Pinpoint the cell where the given text exists, returning its [x, y] midpoint coordinate. 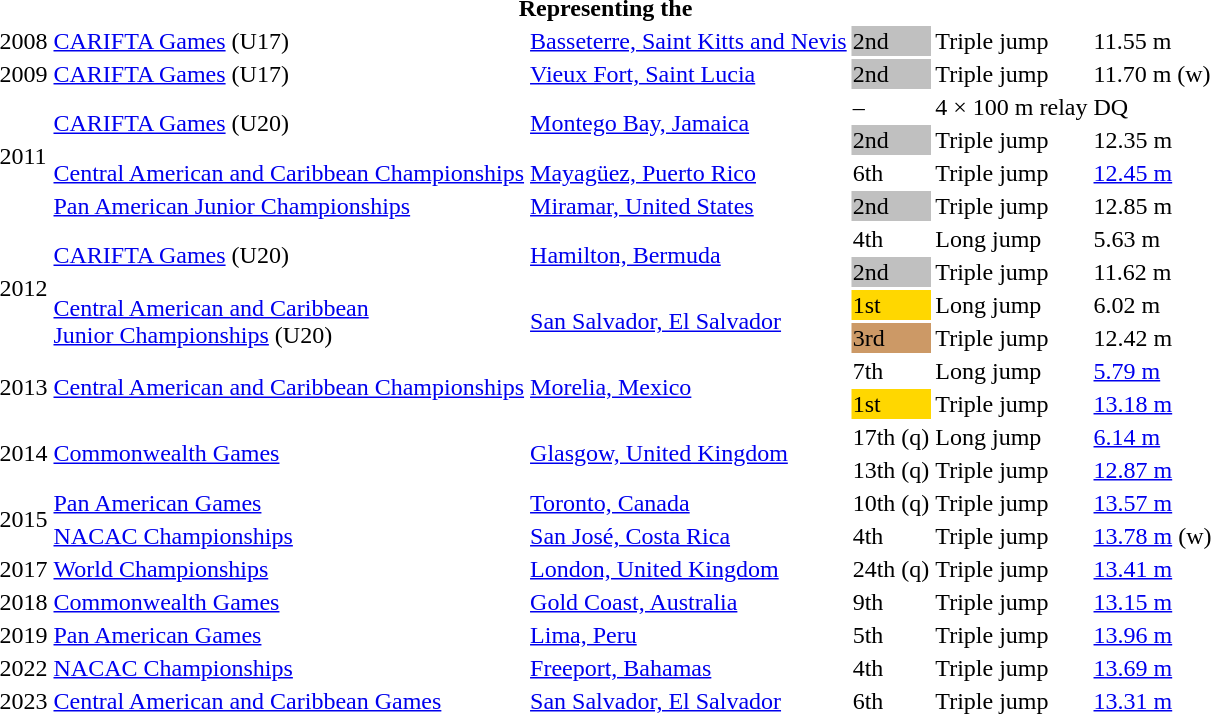
Lima, Peru [689, 635]
San Salvador, El Salvador [689, 322]
13th (q) [891, 470]
Freeport, Bahamas [689, 668]
World Championships [289, 569]
Toronto, Canada [689, 503]
Glasgow, United Kingdom [689, 454]
6th [891, 173]
Mayagüez, Puerto Rico [689, 173]
Basseterre, Saint Kitts and Nevis [689, 41]
San José, Costa Rica [689, 536]
4 × 100 m relay [1012, 107]
Hamilton, Bermuda [689, 256]
17th (q) [891, 437]
Gold Coast, Australia [689, 602]
Pan American Junior Championships [289, 206]
Morelia, Mexico [689, 388]
7th [891, 371]
Miramar, United States [689, 206]
London, United Kingdom [689, 569]
Montego Bay, Jamaica [689, 124]
– [891, 107]
Vieux Fort, Saint Lucia [689, 74]
9th [891, 602]
3rd [891, 338]
Central American and CaribbeanJunior Championships (U20) [289, 322]
10th (q) [891, 503]
24th (q) [891, 569]
5th [891, 635]
